From the cell containing the given text, extract its center point as [X, Y] coordinate. 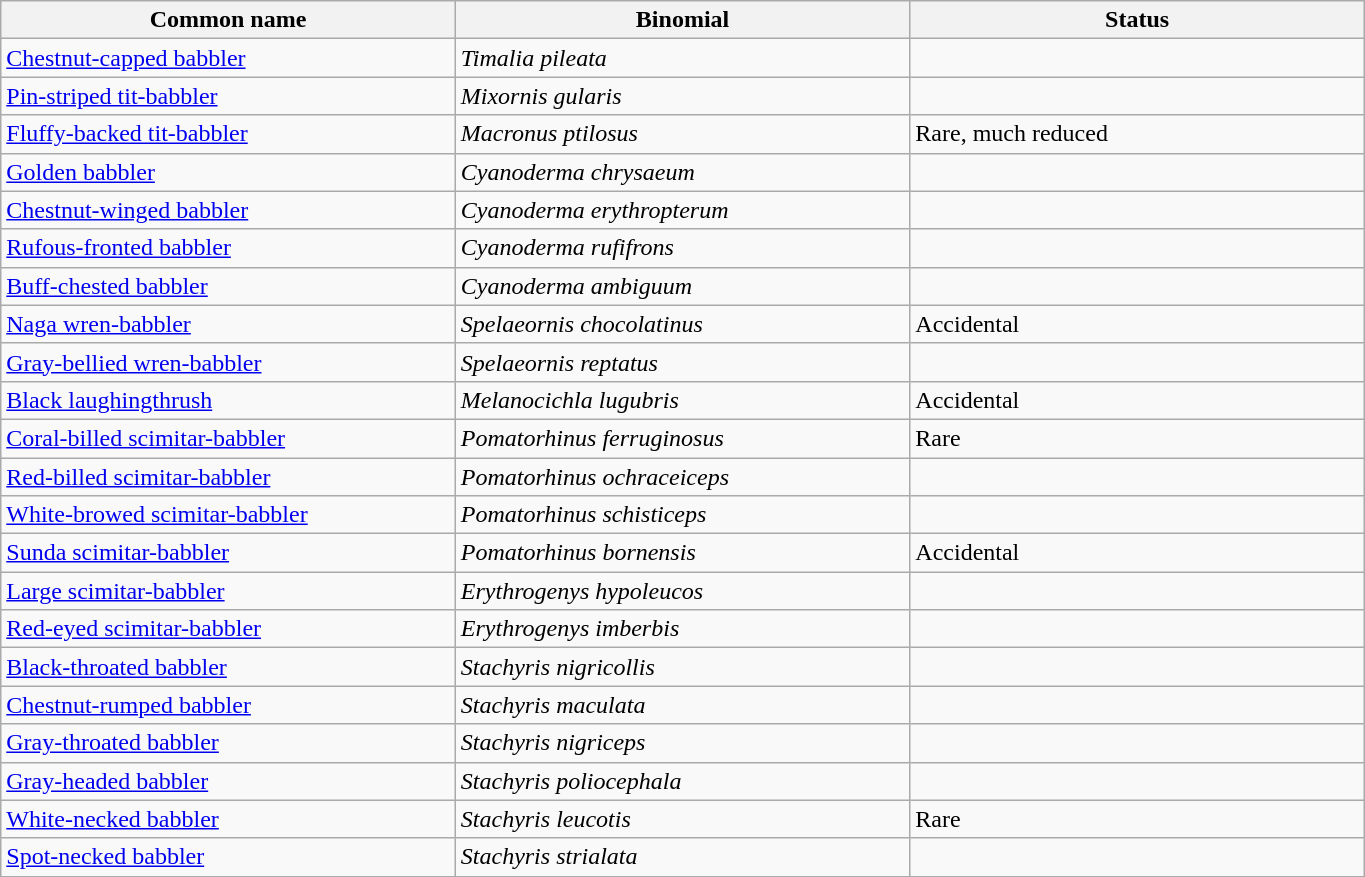
Timalia pileata [682, 58]
Mixornis gularis [682, 96]
Pin-striped tit-babbler [228, 96]
Chestnut-winged babbler [228, 210]
Golden babbler [228, 172]
Spot-necked babbler [228, 857]
Status [1138, 20]
Black-throated babbler [228, 667]
Buff-chested babbler [228, 286]
Binomial [682, 20]
Erythrogenys imberbis [682, 629]
Pomatorhinus ferruginosus [682, 438]
Black laughingthrush [228, 400]
Stachyris nigriceps [682, 743]
Pomatorhinus schisticeps [682, 515]
Cyanoderma chrysaeum [682, 172]
Coral-billed scimitar-babbler [228, 438]
Stachyris leucotis [682, 819]
Erythrogenys hypoleucos [682, 591]
Pomatorhinus ochraceiceps [682, 477]
Gray-throated babbler [228, 743]
Cyanoderma ambiguum [682, 286]
Fluffy-backed tit-babbler [228, 134]
Cyanoderma rufifrons [682, 248]
Gray-headed babbler [228, 781]
Red-eyed scimitar-babbler [228, 629]
Spelaeornis chocolatinus [682, 324]
Common name [228, 20]
Stachyris poliocephala [682, 781]
Red-billed scimitar-babbler [228, 477]
White-necked babbler [228, 819]
Melanocichla lugubris [682, 400]
Stachyris strialata [682, 857]
Rare, much reduced [1138, 134]
Chestnut-rumped babbler [228, 705]
Stachyris maculata [682, 705]
Chestnut-capped babbler [228, 58]
Cyanoderma erythropterum [682, 210]
White-browed scimitar-babbler [228, 515]
Rufous-fronted babbler [228, 248]
Stachyris nigricollis [682, 667]
Pomatorhinus bornensis [682, 553]
Spelaeornis reptatus [682, 362]
Gray-bellied wren-babbler [228, 362]
Macronus ptilosus [682, 134]
Large scimitar-babbler [228, 591]
Sunda scimitar-babbler [228, 553]
Naga wren-babbler [228, 324]
